Return [x, y] of the center of cell containing provided text 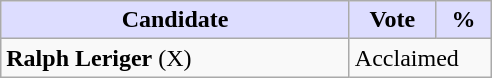
Vote [392, 20]
% [463, 20]
Candidate [176, 20]
Ralph Leriger (X) [176, 58]
Acclaimed [420, 58]
